Search for the cell housing the specified text and yield its [X, Y] center coordinate. 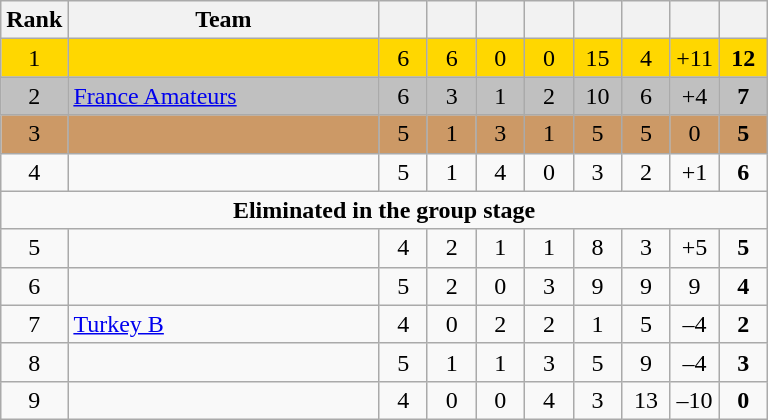
15 [598, 58]
10 [598, 96]
13 [646, 400]
Rank [34, 20]
Team [224, 20]
+5 [694, 248]
+4 [694, 96]
12 [744, 58]
Turkey B [224, 324]
+1 [694, 172]
–10 [694, 400]
Eliminated in the group stage [384, 210]
France Amateurs [224, 96]
+11 [694, 58]
